Return the (X, Y) coordinate for the center point of the cell that contains the specified text.  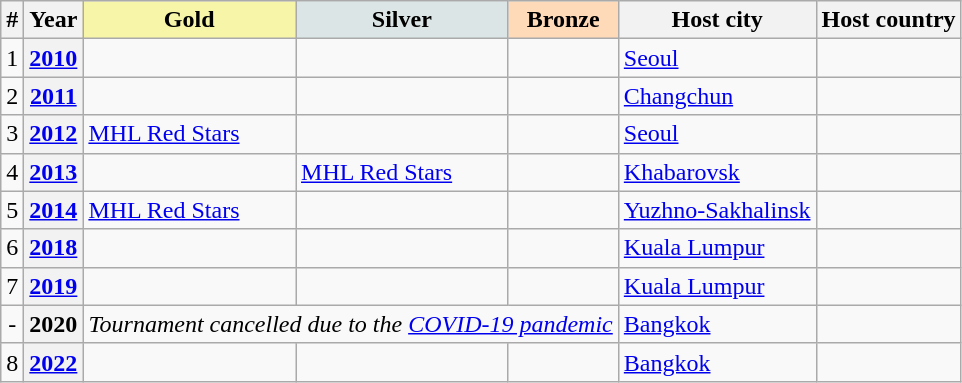
2012 (54, 134)
2019 (54, 286)
Khabarovsk (717, 172)
8 (12, 362)
# (12, 20)
5 (12, 210)
Host city (717, 20)
Year (54, 20)
6 (12, 248)
Gold (190, 20)
7 (12, 286)
Silver (402, 20)
2020 (54, 324)
2013 (54, 172)
- (12, 324)
Bronze (563, 20)
1 (12, 58)
Host country (888, 20)
Tournament cancelled due to the COVID-19 pandemic (350, 324)
2 (12, 96)
2018 (54, 248)
2022 (54, 362)
2011 (54, 96)
Changchun (717, 96)
Yuzhno-Sakhalinsk (717, 210)
2014 (54, 210)
4 (12, 172)
3 (12, 134)
2010 (54, 58)
